Identify which cell holds the provided text, then report its (x, y) central coordinate. 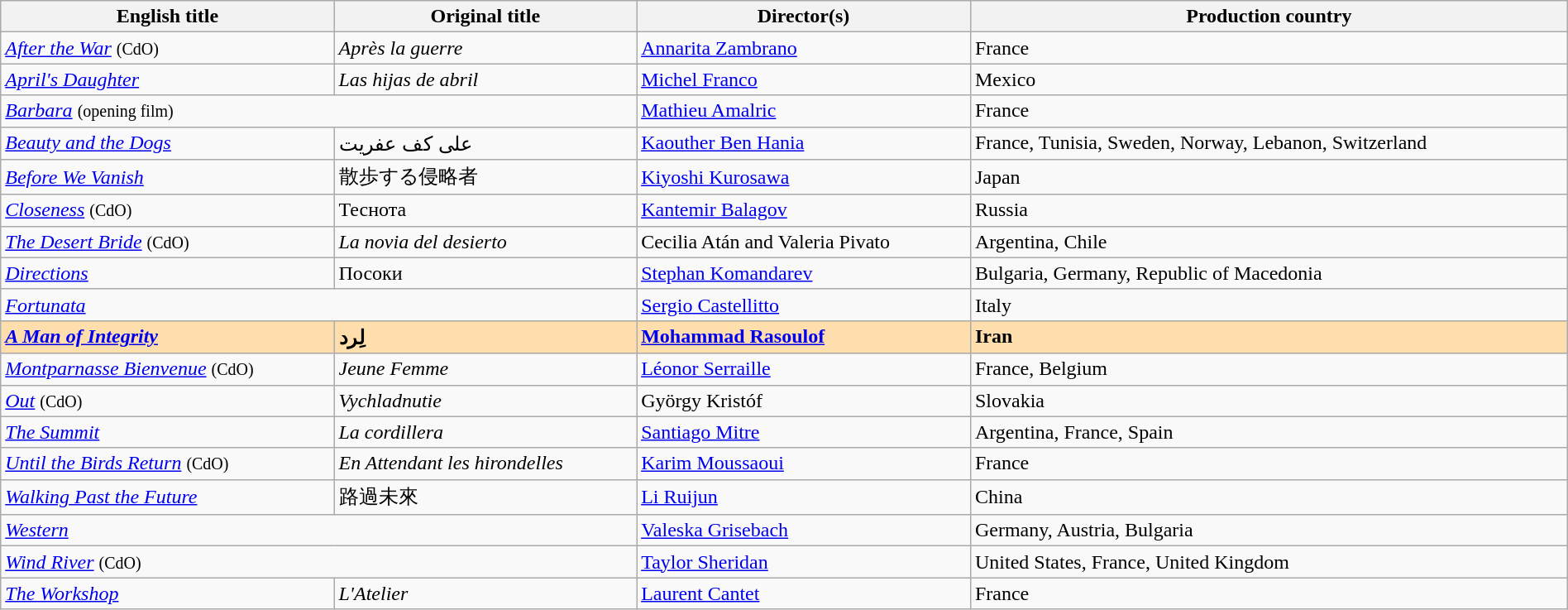
The Desert Bride (CdO) (167, 242)
Argentina, France, Spain (1269, 432)
English title (167, 17)
Barbara (opening film) (319, 111)
Out (CdO) (167, 401)
Fortunata (319, 305)
Léonor Serraille (804, 369)
Russia (1269, 210)
April's Daughter (167, 79)
A Man of Integrity (167, 337)
Теснота (485, 210)
Kaouther Ben Hania (804, 143)
Bulgaria, Germany, Republic of Macedonia (1269, 273)
Li Ruijun (804, 497)
Beauty and the Dogs (167, 143)
Iran (1269, 337)
Santiago Mitre (804, 432)
Karim Moussaoui (804, 464)
Valeska Grisebach (804, 531)
Slovakia (1269, 401)
France, Tunisia, Sweden, Norway, Lebanon, Switzerland (1269, 143)
The Summit (167, 432)
Production country (1269, 17)
La novia del desierto (485, 242)
Original title (485, 17)
Mohammad Rasoulof (804, 337)
France, Belgium (1269, 369)
Cecilia Atán and Valeria Pivato (804, 242)
Director(s) (804, 17)
Las hijas de abril (485, 79)
على كف عفريت (485, 143)
L'Atelier (485, 593)
Michel Franco (804, 79)
Vychladnutie (485, 401)
United States, France, United Kingdom (1269, 562)
Italy (1269, 305)
György Kristóf (804, 401)
Closeness (CdO) (167, 210)
The Workshop (167, 593)
Taylor Sheridan (804, 562)
Kantemir Balagov (804, 210)
Après la guerre (485, 48)
路過未來 (485, 497)
Mathieu Amalric (804, 111)
Before We Vanish (167, 177)
散歩する侵略者 (485, 177)
Посоки (485, 273)
Annarita Zambrano (804, 48)
Western (319, 531)
Germany, Austria, Bulgaria (1269, 531)
Stephan Komandarev (804, 273)
China (1269, 497)
After the War (CdO) (167, 48)
Japan (1269, 177)
Montparnasse Bienvenue (CdO) (167, 369)
Until the Birds Return (CdO) (167, 464)
Wind River (CdO) (319, 562)
Directions (167, 273)
لِرد (485, 337)
Kiyoshi Kurosawa (804, 177)
Jeune Femme (485, 369)
Argentina, Chile (1269, 242)
Sergio Castellitto (804, 305)
La cordillera (485, 432)
Walking Past the Future (167, 497)
En Attendant les hirondelles (485, 464)
Mexico (1269, 79)
Laurent Cantet (804, 593)
